Scan for the cell matching the given text and deliver its [X, Y] coordinate at center. 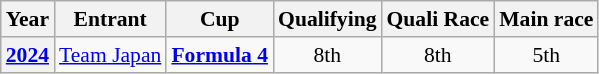
Quali Race [438, 19]
Year [28, 19]
2024 [28, 55]
Main race [546, 19]
5th [546, 55]
Entrant [110, 19]
Formula 4 [220, 55]
Cup [220, 19]
Qualifying [327, 19]
Team Japan [110, 55]
